Locate the cell with the specified text and output its (X, Y) center coordinate. 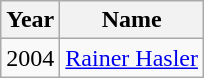
Rainer Hasler (132, 58)
2004 (30, 58)
Name (132, 20)
Year (30, 20)
